Return [X, Y] of the center of cell containing provided text 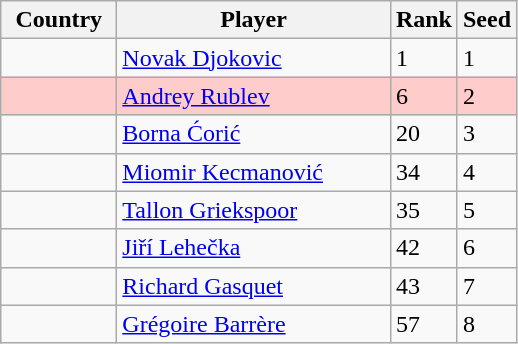
Borna Ćorić [254, 134]
4 [486, 172]
Miomir Kecmanović [254, 172]
5 [486, 210]
Grégoire Barrère [254, 324]
43 [424, 286]
34 [424, 172]
Tallon Griekspoor [254, 210]
Novak Djokovic [254, 58]
3 [486, 134]
Player [254, 20]
Country [59, 20]
Andrey Rublev [254, 96]
Rank [424, 20]
Seed [486, 20]
Richard Gasquet [254, 286]
2 [486, 96]
35 [424, 210]
8 [486, 324]
Jiří Lehečka [254, 248]
42 [424, 248]
20 [424, 134]
57 [424, 324]
7 [486, 286]
